Return [X, Y] of the center of cell containing provided text 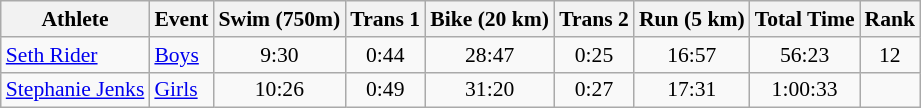
Stephanie Jenks [76, 90]
31:20 [490, 90]
10:26 [279, 90]
1:00:33 [805, 90]
Boys [181, 55]
Total Time [805, 19]
Seth Rider [76, 55]
Trans 1 [385, 19]
16:57 [692, 55]
0:44 [385, 55]
Bike (20 km) [490, 19]
56:23 [805, 55]
Run (5 km) [692, 19]
0:49 [385, 90]
9:30 [279, 55]
Swim (750m) [279, 19]
28:47 [490, 55]
17:31 [692, 90]
Athlete [76, 19]
0:27 [594, 90]
0:25 [594, 55]
Event [181, 19]
Girls [181, 90]
Rank [890, 19]
Trans 2 [594, 19]
12 [890, 55]
